Scan for the cell matching the given text and deliver its [x, y] coordinate at center. 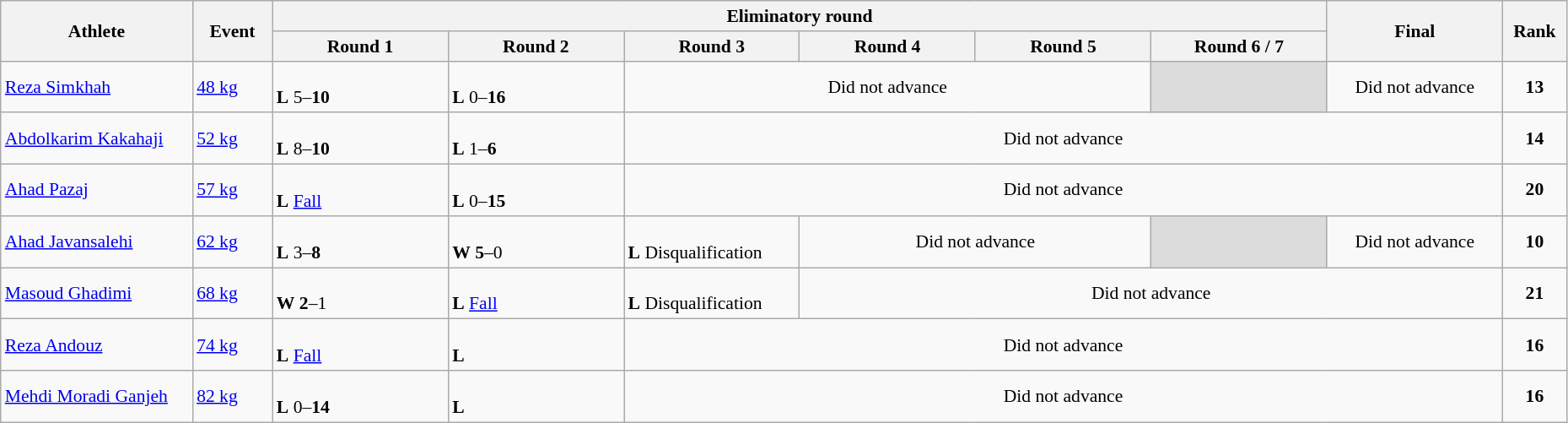
Reza Simkhah [96, 86]
52 kg [233, 138]
57 kg [233, 191]
L 0–16 [536, 86]
68 kg [233, 294]
Rank [1534, 30]
21 [1534, 294]
Round 6 / 7 [1239, 46]
74 kg [233, 344]
L 0–15 [536, 191]
Mehdi Moradi Ganjeh [96, 397]
L 0–14 [360, 397]
14 [1534, 138]
48 kg [233, 86]
62 kg [233, 241]
Event [233, 30]
Round 5 [1063, 46]
L 8–10 [360, 138]
L 3–8 [360, 241]
Eliminatory round [800, 16]
L 1–6 [536, 138]
Ahad Javansalehi [96, 241]
Ahad Pazaj [96, 191]
Masoud Ghadimi [96, 294]
Round 4 [887, 46]
Round 2 [536, 46]
20 [1534, 191]
Final [1414, 30]
L 5–10 [360, 86]
82 kg [233, 397]
Abdolkarim Kakahaji [96, 138]
10 [1534, 241]
W 5–0 [536, 241]
Reza Andouz [96, 344]
Round 1 [360, 46]
13 [1534, 86]
Athlete [96, 30]
Round 3 [712, 46]
W 2–1 [360, 294]
